Identify which cell holds the provided text, then report its (X, Y) central coordinate. 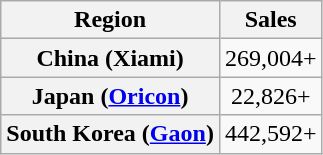
22,826+ (270, 96)
China (Xiami) (110, 58)
South Korea (Gaon) (110, 134)
Region (110, 20)
442,592+ (270, 134)
Japan (Oricon) (110, 96)
269,004+ (270, 58)
Sales (270, 20)
